Identify which cell holds the provided text, then report its (X, Y) central coordinate. 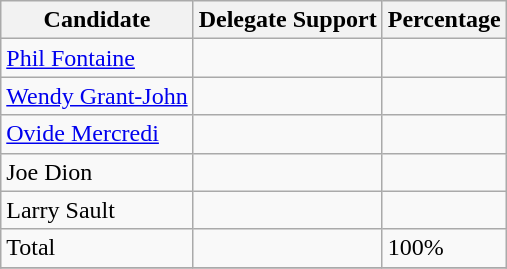
Phil Fontaine (97, 58)
Larry Sault (97, 210)
Percentage (444, 20)
Wendy Grant-John (97, 96)
Ovide Mercredi (97, 134)
Joe Dion (97, 172)
100% (444, 248)
Total (97, 248)
Candidate (97, 20)
Delegate Support (288, 20)
